Find where the given text appears and provide that cell's center as [x, y] coordinate. 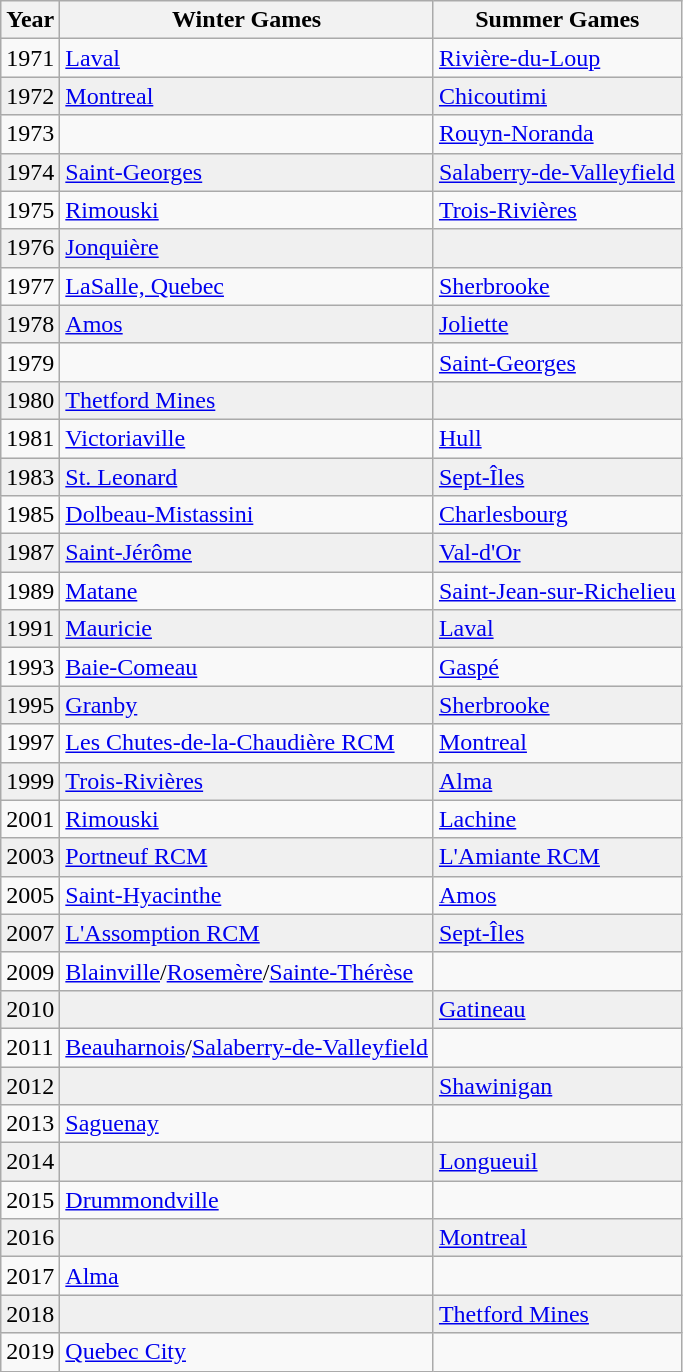
Quebec City [247, 1352]
2015 [30, 1200]
2016 [30, 1238]
Dolbeau-Mistassini [247, 515]
2007 [30, 933]
Gaspé [557, 667]
2003 [30, 857]
Drummondville [247, 1200]
Lachine [557, 819]
Salaberry-de-Valleyfield [557, 172]
Granby [247, 705]
Charlesbourg [557, 515]
St. Leonard [247, 477]
1989 [30, 591]
2013 [30, 1124]
Summer Games [557, 20]
Baie-Comeau [247, 667]
Saint-Jérôme [247, 553]
Saint-Hyacinthe [247, 895]
2011 [30, 1047]
1991 [30, 629]
2005 [30, 895]
Joliette [557, 324]
Les Chutes-de-la-Chaudière RCM [247, 743]
Rivière-du-Loup [557, 58]
1979 [30, 362]
1972 [30, 96]
2017 [30, 1276]
2012 [30, 1085]
2001 [30, 819]
Winter Games [247, 20]
Rouyn-Noranda [557, 134]
1973 [30, 134]
1993 [30, 667]
Portneuf RCM [247, 857]
Year [30, 20]
1976 [30, 248]
2019 [30, 1352]
Hull [557, 438]
LaSalle, Quebec [247, 286]
1997 [30, 743]
Jonquière [247, 248]
Victoriaville [247, 438]
1980 [30, 400]
Beauharnois/Salaberry-de-Valleyfield [247, 1047]
Saint-Jean-sur-Richelieu [557, 591]
1981 [30, 438]
Shawinigan [557, 1085]
1987 [30, 553]
Val-d'Or [557, 553]
Gatineau [557, 1009]
Matane [247, 591]
1971 [30, 58]
2014 [30, 1162]
Longueuil [557, 1162]
Saguenay [247, 1124]
Mauricie [247, 629]
1995 [30, 705]
1977 [30, 286]
1999 [30, 781]
2018 [30, 1314]
Chicoutimi [557, 96]
1978 [30, 324]
1983 [30, 477]
1985 [30, 515]
Blainville/Rosemère/Sainte-Thérèse [247, 971]
2009 [30, 971]
L'Amiante RCM [557, 857]
1974 [30, 172]
1975 [30, 210]
2010 [30, 1009]
L'Assomption RCM [247, 933]
